Identify which cell holds the provided text, then report its (X, Y) central coordinate. 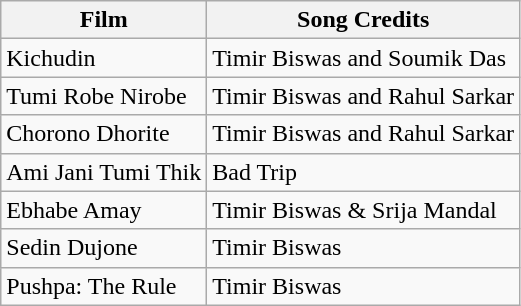
Film (104, 20)
Ami Jani Tumi Thik (104, 172)
Song Credits (364, 20)
Chorono Dhorite (104, 134)
Kichudin (104, 58)
Pushpa: The Rule (104, 286)
Sedin Dujone (104, 248)
Tumi Robe Nirobe (104, 96)
Timir Biswas & Srija Mandal (364, 210)
Ebhabe Amay (104, 210)
Timir Biswas and Soumik Das (364, 58)
Bad Trip (364, 172)
